Detect which cell encompasses the target text, then output its [X, Y] center coordinate. 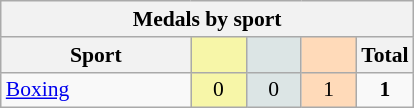
Boxing [96, 90]
Medals by sport [208, 19]
Sport [96, 55]
Total [384, 55]
